Detect which cell encompasses the target text, then output its (X, Y) center coordinate. 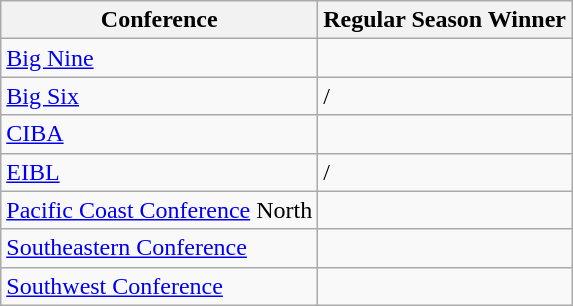
EIBL (160, 172)
Pacific Coast Conference North (160, 210)
Southeastern Conference (160, 248)
Big Nine (160, 58)
Big Six (160, 96)
Regular Season Winner (445, 20)
Southwest Conference (160, 286)
CIBA (160, 134)
Conference (160, 20)
